Provide the (x, y) coordinate of the cell's center where the given text is located.  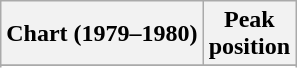
Chart (1979–1980) (102, 34)
Peakposition (249, 34)
